From the cell containing the given text, extract its center point as [X, Y] coordinate. 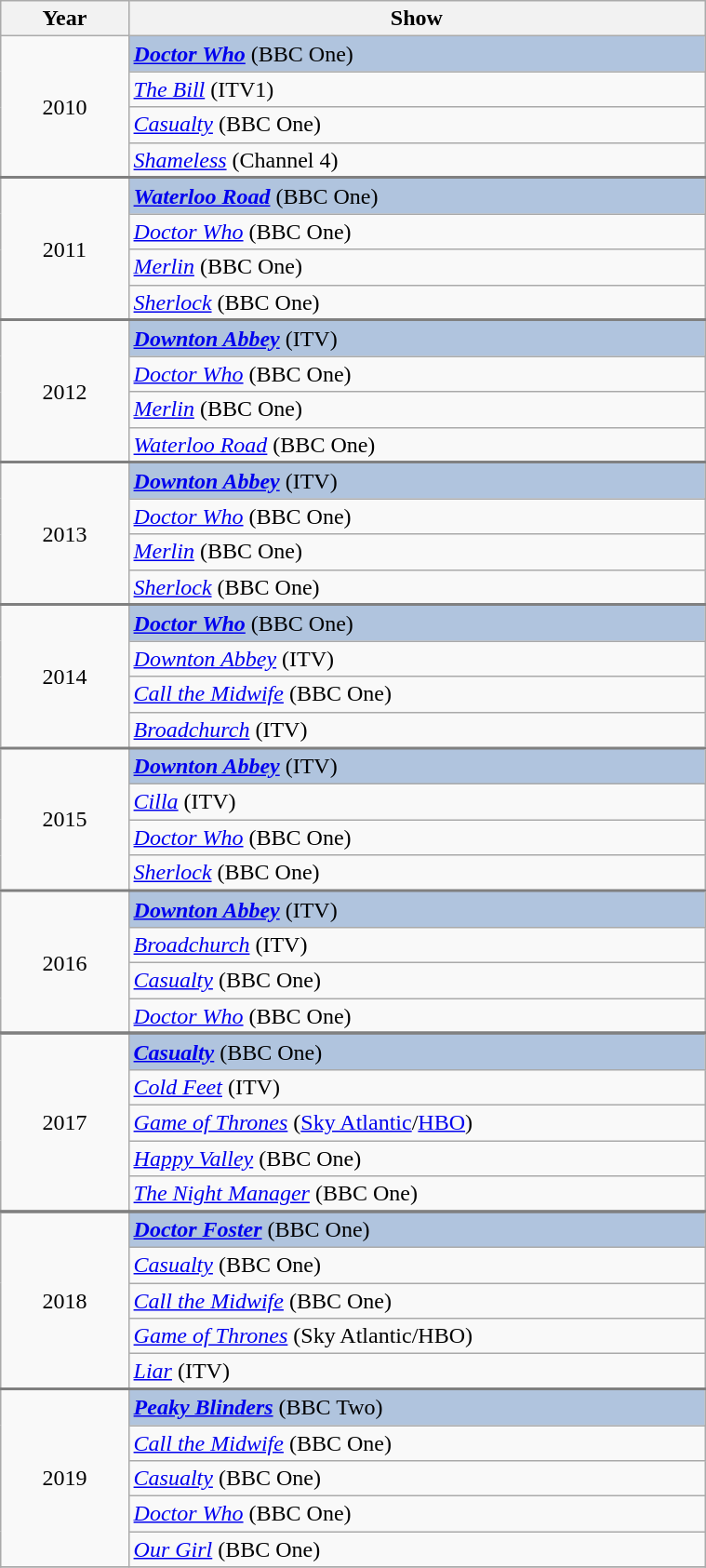
2013 [65, 534]
2012 [65, 391]
Show [417, 19]
2010 [65, 107]
2019 [65, 1478]
Year [65, 19]
2011 [65, 249]
Peaky Blinders (BBC Two) [417, 1407]
Cilla (ITV) [417, 802]
2015 [65, 820]
2018 [65, 1301]
Our Girl (BBC One) [417, 1549]
Shameless (Channel 4) [417, 160]
Liar (ITV) [417, 1372]
2014 [65, 677]
The Night Manager (BBC One) [417, 1194]
Doctor Foster (BBC One) [417, 1230]
2016 [65, 962]
2017 [65, 1122]
The Bill (ITV1) [417, 89]
Cold Feet (ITV) [417, 1087]
Happy Valley (BBC One) [417, 1159]
